Return (x, y) of the center of cell containing provided text 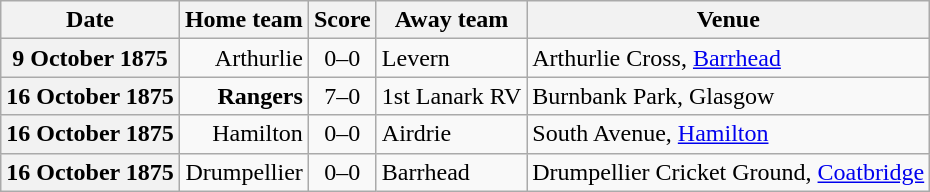
9 October 1875 (90, 58)
Arthurlie (244, 58)
Barrhead (451, 172)
Rangers (244, 96)
Away team (451, 20)
Airdrie (451, 134)
Score (342, 20)
Drumpellier Cricket Ground, Coatbridge (728, 172)
Home team (244, 20)
Levern (451, 58)
Date (90, 20)
Venue (728, 20)
Drumpellier (244, 172)
1st Lanark RV (451, 96)
Arthurlie Cross, Barrhead (728, 58)
Hamilton (244, 134)
7–0 (342, 96)
Burnbank Park, Glasgow (728, 96)
South Avenue, Hamilton (728, 134)
